Capture the cell that displays the provided text and extract its (x, y) central coordinate. 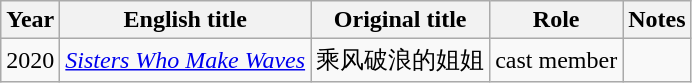
cast member (556, 60)
Year (30, 20)
Original title (400, 20)
2020 (30, 60)
乘风破浪的姐姐 (400, 60)
Sisters Who Make Waves (186, 60)
Notes (657, 20)
English title (186, 20)
Role (556, 20)
